Locate the cell with the specified text and output its [X, Y] center coordinate. 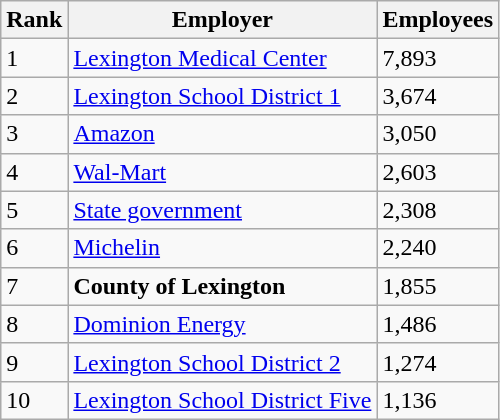
2,603 [438, 172]
1,274 [438, 362]
2 [34, 96]
7 [34, 286]
State government [222, 210]
10 [34, 400]
7,893 [438, 58]
Lexington School District 2 [222, 362]
3,674 [438, 96]
5 [34, 210]
Wal-Mart [222, 172]
Lexington School District 1 [222, 96]
Rank [34, 20]
Lexington School District Five [222, 400]
1,855 [438, 286]
6 [34, 248]
3,050 [438, 134]
Employer [222, 20]
County of Lexington [222, 286]
Employees [438, 20]
8 [34, 324]
3 [34, 134]
1 [34, 58]
2,308 [438, 210]
2,240 [438, 248]
Michelin [222, 248]
1,486 [438, 324]
Lexington Medical Center [222, 58]
4 [34, 172]
9 [34, 362]
1,136 [438, 400]
Amazon [222, 134]
Dominion Energy [222, 324]
